Scan for the cell matching the given text and deliver its [x, y] coordinate at center. 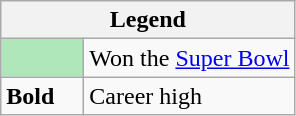
Won the Super Bowl [190, 58]
Legend [148, 20]
Bold [42, 96]
Career high [190, 96]
